Locate the cell with the specified text and output its (x, y) center coordinate. 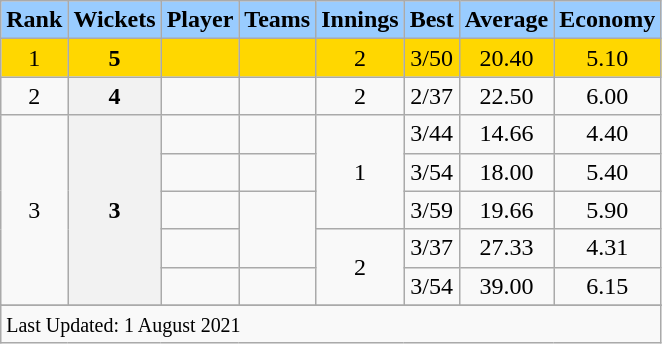
Teams (278, 20)
4.40 (608, 134)
5.40 (608, 172)
Wickets (114, 20)
6.00 (608, 96)
Rank (34, 20)
19.66 (506, 210)
5 (114, 58)
3/44 (432, 134)
5.90 (608, 210)
20.40 (506, 58)
Last Updated: 1 August 2021 (331, 324)
4 (114, 96)
14.66 (506, 134)
3/50 (432, 58)
3/59 (432, 210)
39.00 (506, 286)
22.50 (506, 96)
Average (506, 20)
3/37 (432, 248)
Best (432, 20)
5.10 (608, 58)
27.33 (506, 248)
Economy (608, 20)
Player (200, 20)
4.31 (608, 248)
Innings (360, 20)
2/37 (432, 96)
6.15 (608, 286)
18.00 (506, 172)
